From the cell containing the given text, extract its center point as [x, y] coordinate. 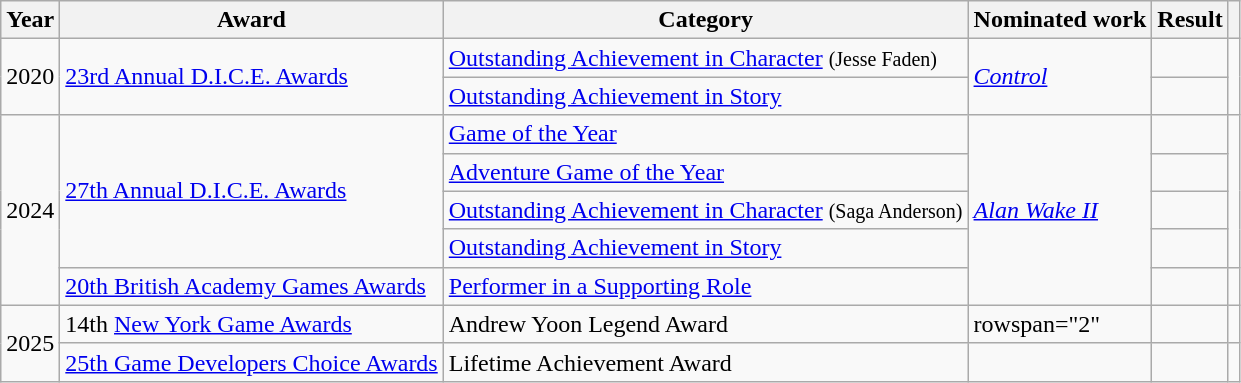
rowspan="2" [1060, 324]
Outstanding Achievement in Character (Jesse Faden) [706, 58]
Control [1060, 77]
Outstanding Achievement in Character (Saga Anderson) [706, 210]
Andrew Yoon Legend Award [706, 324]
Year [30, 20]
27th Annual D.I.C.E. Awards [252, 191]
Alan Wake II [1060, 210]
23rd Annual D.I.C.E. Awards [252, 77]
Award [252, 20]
Nominated work [1060, 20]
Performer in a Supporting Role [706, 286]
20th British Academy Games Awards [252, 286]
Result [1190, 20]
2024 [30, 210]
14th New York Game Awards [252, 324]
Game of the Year [706, 134]
Lifetime Achievement Award [706, 362]
2020 [30, 77]
Category [706, 20]
Adventure Game of the Year [706, 172]
2025 [30, 343]
25th Game Developers Choice Awards [252, 362]
